Return (X, Y) of the center of cell containing provided text 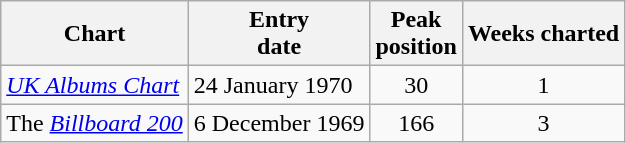
Chart (95, 34)
Weeks charted (543, 34)
1 (543, 85)
Peakposition (416, 34)
6 December 1969 (279, 123)
24 January 1970 (279, 85)
3 (543, 123)
UK Albums Chart (95, 85)
The Billboard 200 (95, 123)
166 (416, 123)
Entrydate (279, 34)
30 (416, 85)
